Return [X, Y] of the center of cell containing provided text 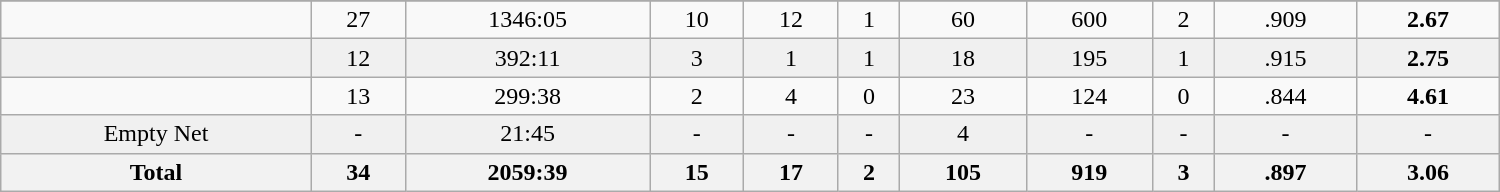
15 [697, 172]
Total [156, 172]
299:38 [527, 96]
10 [697, 20]
.897 [1285, 172]
Empty Net [156, 134]
4.61 [1428, 96]
2.75 [1428, 58]
.844 [1285, 96]
23 [963, 96]
.909 [1285, 20]
124 [1089, 96]
13 [358, 96]
600 [1089, 20]
60 [963, 20]
21:45 [527, 134]
2059:39 [527, 172]
195 [1089, 58]
1346:05 [527, 20]
.915 [1285, 58]
17 [791, 172]
18 [963, 58]
105 [963, 172]
392:11 [527, 58]
2.67 [1428, 20]
27 [358, 20]
919 [1089, 172]
34 [358, 172]
3.06 [1428, 172]
